Detect which cell encompasses the target text, then output its (X, Y) center coordinate. 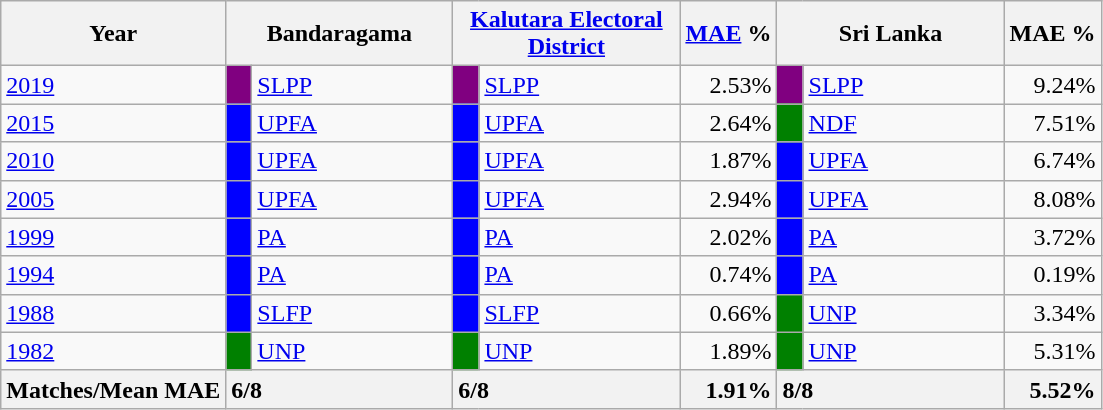
7.51% (1052, 123)
5.52% (1052, 389)
2.02% (728, 237)
Sri Lanka (890, 34)
Kalutara Electoral District (566, 34)
Matches/Mean MAE (114, 389)
1994 (114, 275)
1982 (114, 351)
0.19% (1052, 275)
2010 (114, 161)
0.66% (728, 313)
NDF (904, 123)
0.74% (728, 275)
8.08% (1052, 199)
1999 (114, 237)
6.74% (1052, 161)
8/8 (890, 389)
1.91% (728, 389)
1.87% (728, 161)
2.53% (728, 85)
1.89% (728, 351)
2019 (114, 85)
2.64% (728, 123)
2.94% (728, 199)
2005 (114, 199)
9.24% (1052, 85)
3.72% (1052, 237)
1988 (114, 313)
3.34% (1052, 313)
Year (114, 34)
2015 (114, 123)
Bandaragama (340, 34)
5.31% (1052, 351)
